Capture the cell that displays the provided text and extract its [x, y] central coordinate. 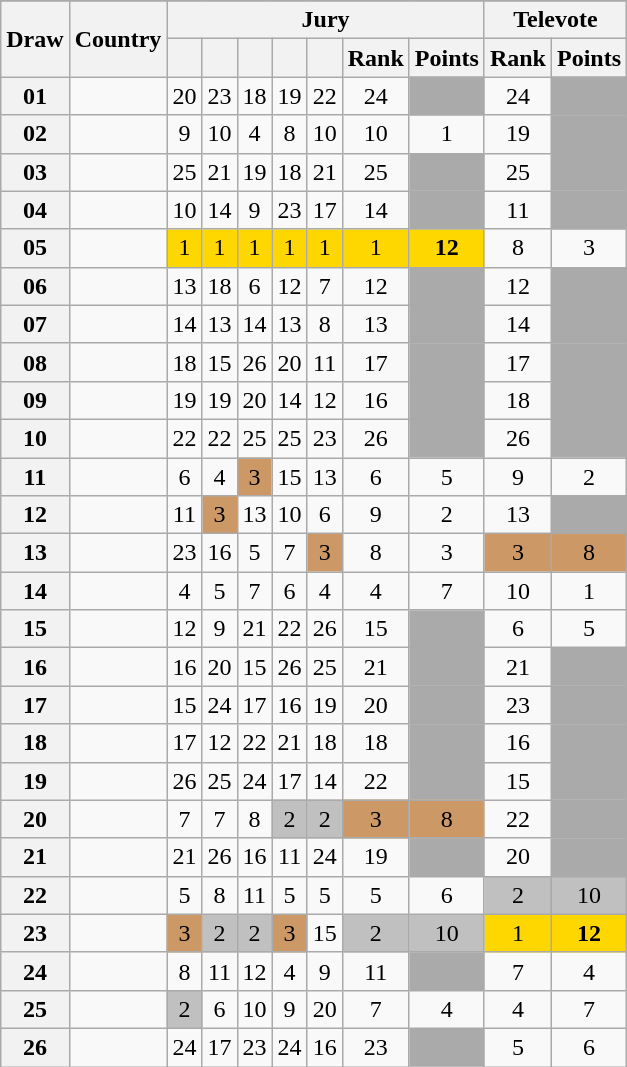
04 [35, 210]
09 [35, 400]
07 [35, 324]
06 [35, 286]
05 [35, 248]
08 [35, 362]
Draw [35, 39]
Jury [326, 20]
02 [35, 134]
03 [35, 172]
Televote [555, 20]
Country [118, 39]
01 [35, 96]
